Search for the cell housing the specified text and yield its [x, y] center coordinate. 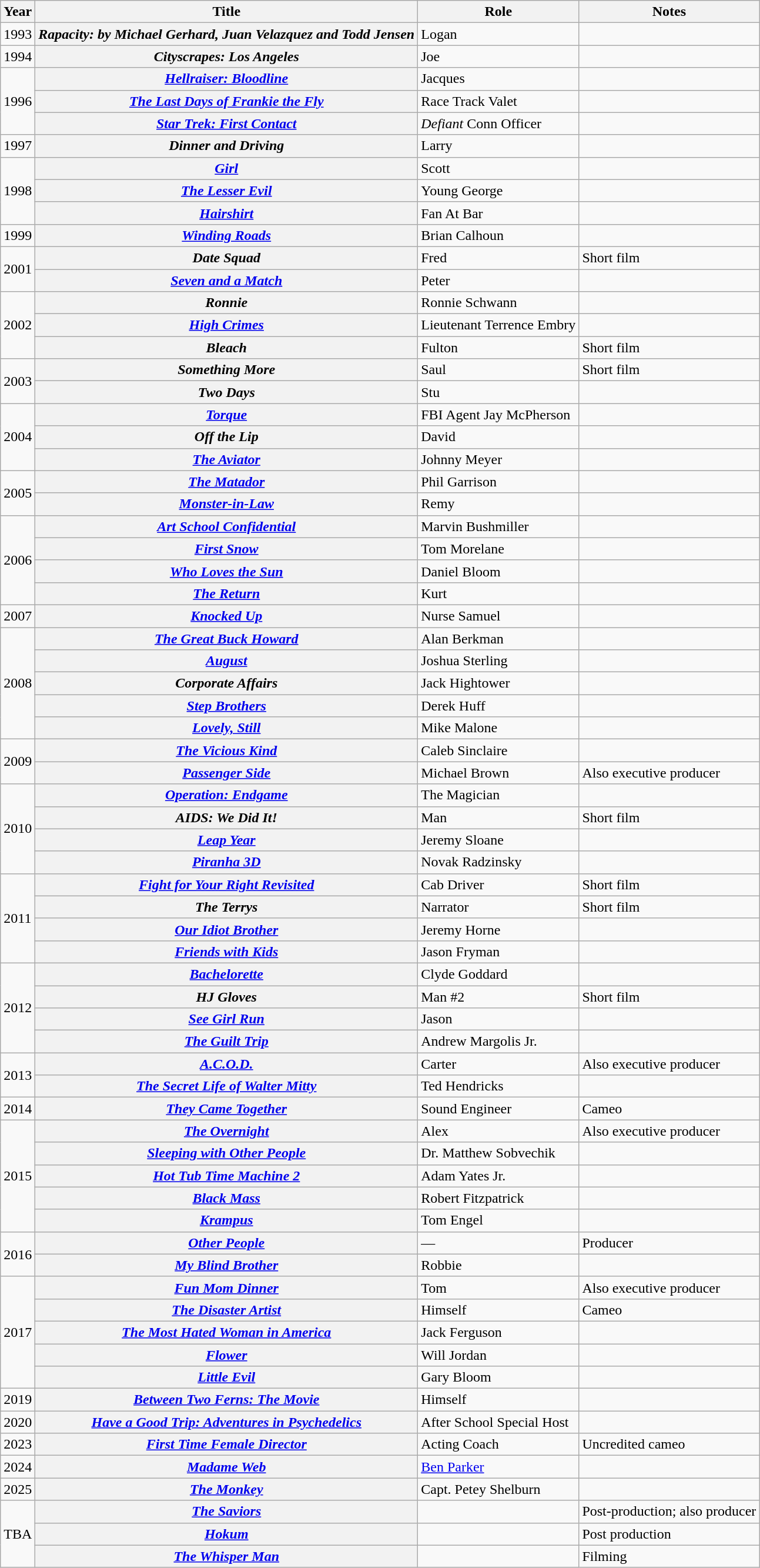
The Whisper Man [227, 1556]
2011 [18, 918]
Flower [227, 1355]
Hokum [227, 1534]
Hellraiser: Bloodline [227, 79]
Lovely, Still [227, 728]
Stu [498, 392]
Defiant Conn Officer [498, 124]
Peter [498, 281]
Man #2 [498, 997]
The Disaster Artist [227, 1310]
TBA [18, 1534]
Ronnie Schwann [498, 303]
Filming [669, 1556]
Star Trek: First Contact [227, 124]
Joshua Sterling [498, 661]
Saul [498, 370]
A.C.O.D. [227, 1064]
Ted Hendricks [498, 1086]
2019 [18, 1400]
Bachelorette [227, 974]
Art School Confidential [227, 526]
HJ Gloves [227, 997]
Clyde Goddard [498, 974]
Marvin Bushmiller [498, 526]
Hairshirt [227, 213]
Cityscrapes: Los Angeles [227, 56]
Johnny Meyer [498, 459]
Jason Fryman [498, 952]
The Matador [227, 482]
Mike Malone [498, 728]
Piranha 3D [227, 862]
Date Squad [227, 258]
2012 [18, 1007]
First Snow [227, 549]
Other People [227, 1243]
Fred [498, 258]
Acting Coach [498, 1444]
Narrator [498, 907]
Sleeping with Other People [227, 1153]
AIDS: We Did It! [227, 818]
Sound Engineer [498, 1109]
Jeremy Horne [498, 929]
Carter [498, 1064]
Krampus [227, 1220]
Lieutenant Terrence Embry [498, 325]
Who Loves the Sun [227, 571]
Post-production; also producer [669, 1512]
1993 [18, 34]
Logan [498, 34]
The Last Days of Frankie the Fly [227, 101]
Monster-in-Law [227, 504]
August [227, 661]
Fun Mom Dinner [227, 1287]
1998 [18, 191]
Friends with Kids [227, 952]
2008 [18, 683]
Passenger Side [227, 773]
Have a Good Trip: Adventures in Psychedelics [227, 1422]
Man [498, 818]
Something More [227, 370]
Title [227, 12]
FBI Agent Jay McPherson [498, 415]
Dinner and Driving [227, 146]
The Monkey [227, 1489]
Knocked Up [227, 616]
Jack Hightower [498, 683]
Adam Yates Jr. [498, 1176]
1999 [18, 235]
The Lesser Evil [227, 191]
2007 [18, 616]
Fan At Bar [498, 213]
The Aviator [227, 459]
First Time Female Director [227, 1444]
Kurt [498, 593]
2023 [18, 1444]
Role [498, 12]
Jason [498, 1019]
Daniel Bloom [498, 571]
2017 [18, 1332]
Derek Huff [498, 706]
2020 [18, 1422]
Michael Brown [498, 773]
Uncredited cameo [669, 1444]
Torque [227, 415]
Bleach [227, 348]
1997 [18, 146]
Winding Roads [227, 235]
Fight for Your Right Revisited [227, 885]
Between Two Ferns: The Movie [227, 1400]
Phil Garrison [498, 482]
2005 [18, 493]
Producer [669, 1243]
Caleb Sinclaire [498, 750]
Year [18, 12]
Nurse Samuel [498, 616]
Our Idiot Brother [227, 929]
Will Jordan [498, 1355]
Rapacity: by Michael Gerhard, Juan Velazquez and Todd Jensen [227, 34]
Robbie [498, 1265]
The Return [227, 593]
Ronnie [227, 303]
2006 [18, 560]
2013 [18, 1075]
The Saviors [227, 1512]
Brian Calhoun [498, 235]
The Overnight [227, 1131]
Robert Fitzpatrick [498, 1198]
Leap Year [227, 840]
1996 [18, 101]
The Most Hated Woman in America [227, 1332]
2004 [18, 437]
2016 [18, 1254]
2024 [18, 1467]
Post production [669, 1534]
2015 [18, 1176]
Alex [498, 1131]
Capt. Petey Shelburn [498, 1489]
Larry [498, 146]
Fulton [498, 348]
2010 [18, 829]
2002 [18, 325]
After School Special Host [498, 1422]
— [498, 1243]
Step Brothers [227, 706]
Operation: Endgame [227, 795]
Ben Parker [498, 1467]
Seven and a Match [227, 281]
The Guilt Trip [227, 1042]
The Magician [498, 795]
Scott [498, 168]
Off the Lip [227, 437]
The Vicious Kind [227, 750]
Black Mass [227, 1198]
The Secret Life of Walter Mitty [227, 1086]
Jack Ferguson [498, 1332]
Gary Bloom [498, 1377]
Notes [669, 12]
Alan Berkman [498, 638]
Andrew Margolis Jr. [498, 1042]
2003 [18, 381]
High Crimes [227, 325]
Tom [498, 1287]
See Girl Run [227, 1019]
Race Track Valet [498, 101]
The Terrys [227, 907]
Hot Tub Time Machine 2 [227, 1176]
Tom Morelane [498, 549]
Jeremy Sloane [498, 840]
2025 [18, 1489]
Two Days [227, 392]
They Came Together [227, 1109]
Tom Engel [498, 1220]
Joe [498, 56]
Little Evil [227, 1377]
2001 [18, 269]
Dr. Matthew Sobvechik [498, 1153]
My Blind Brother [227, 1265]
Jacques [498, 79]
Corporate Affairs [227, 683]
Madame Web [227, 1467]
David [498, 437]
Young George [498, 191]
1994 [18, 56]
Cab Driver [498, 885]
2014 [18, 1109]
Girl [227, 168]
2009 [18, 762]
The Great Buck Howard [227, 638]
Novak Radzinsky [498, 862]
Remy [498, 504]
